Extract the (X, Y) coordinate from the center of the cell holding the provided text.  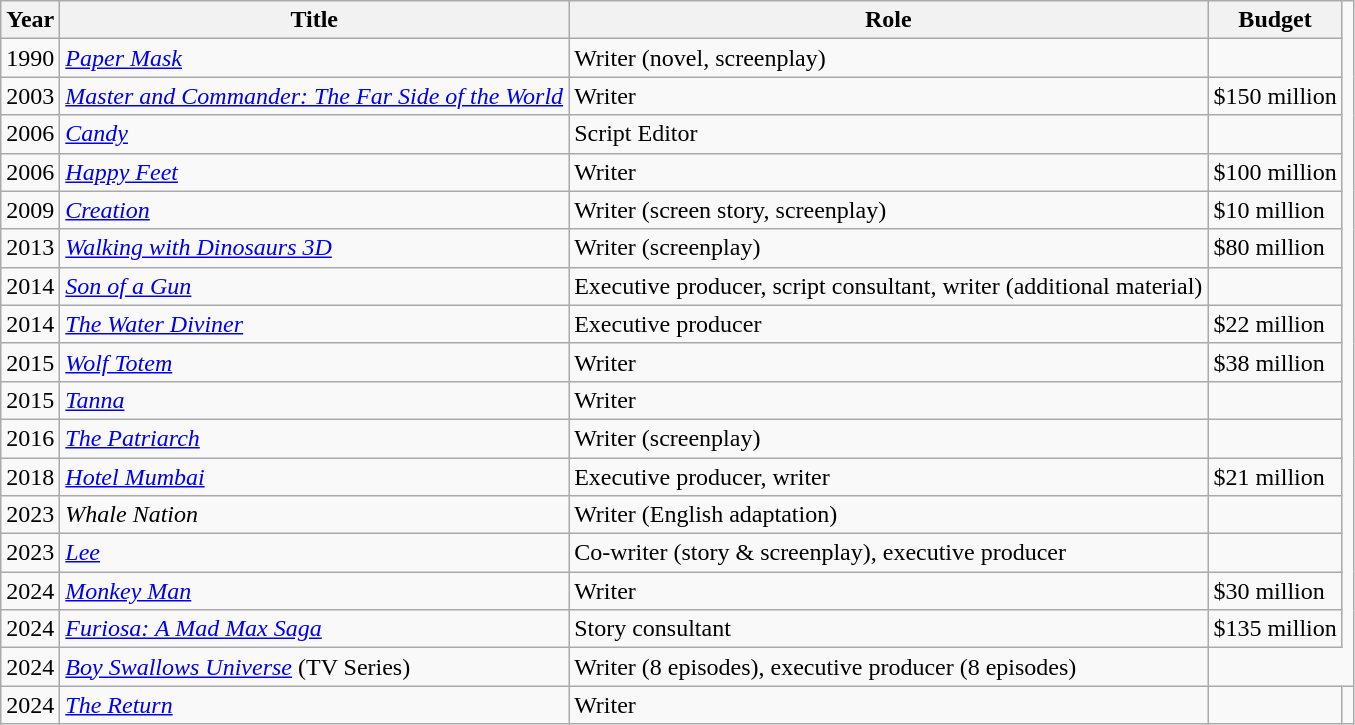
$30 million (1275, 591)
Executive producer (888, 324)
The Return (314, 705)
Writer (novel, screenplay) (888, 58)
The Patriarch (314, 438)
1990 (30, 58)
Master and Commander: The Far Side of the World (314, 96)
Writer (English adaptation) (888, 515)
Boy Swallows Universe (TV Series) (314, 667)
Script Editor (888, 134)
2003 (30, 96)
Executive producer, writer (888, 477)
$38 million (1275, 362)
Writer (8 episodes), executive producer (8 episodes) (888, 667)
Tanna (314, 400)
Budget (1275, 20)
2018 (30, 477)
Whale Nation (314, 515)
Lee (314, 553)
2009 (30, 210)
$10 million (1275, 210)
2013 (30, 248)
Wolf Totem (314, 362)
$80 million (1275, 248)
Year (30, 20)
Candy (314, 134)
Role (888, 20)
$22 million (1275, 324)
Happy Feet (314, 172)
Paper Mask (314, 58)
2016 (30, 438)
Creation (314, 210)
$100 million (1275, 172)
Story consultant (888, 629)
Co-writer (story & screenplay), executive producer (888, 553)
$135 million (1275, 629)
Title (314, 20)
Son of a Gun (314, 286)
The Water Diviner (314, 324)
Walking with Dinosaurs 3D (314, 248)
Furiosa: A Mad Max Saga (314, 629)
Monkey Man (314, 591)
$150 million (1275, 96)
Hotel Mumbai (314, 477)
$21 million (1275, 477)
Executive producer, script consultant, writer (additional material) (888, 286)
Writer (screen story, screenplay) (888, 210)
